Identify which cell holds the provided text, then report its (X, Y) central coordinate. 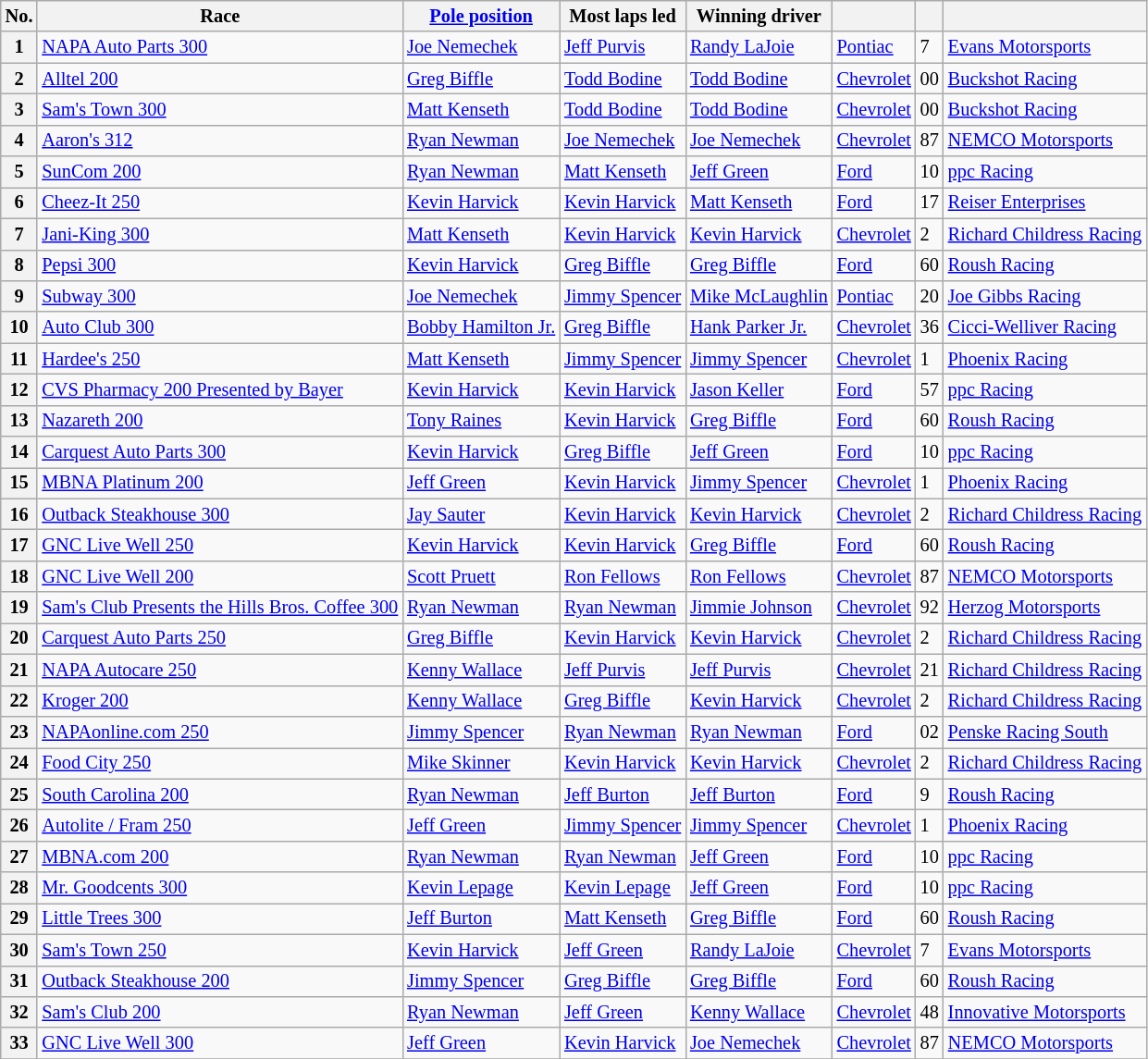
Penske Racing South (1045, 732)
Most laps led (623, 16)
36 (930, 327)
Mike Skinner (481, 763)
26 (19, 825)
NAPAonline.com 250 (220, 732)
NAPA Auto Parts 300 (220, 47)
Jason Keller (759, 389)
NAPA Autocare 250 (220, 670)
Hank Parker Jr. (759, 327)
30 (19, 950)
CVS Pharmacy 200 Presented by Bayer (220, 389)
Subway 300 (220, 296)
5 (19, 172)
Pole position (481, 16)
02 (930, 732)
Pepsi 300 (220, 265)
Aaron's 312 (220, 141)
Alltel 200 (220, 79)
Sam's Club Presents the Hills Bros. Coffee 300 (220, 608)
Outback Steakhouse 300 (220, 514)
31 (19, 981)
GNC Live Well 250 (220, 545)
48 (930, 1012)
92 (930, 608)
MBNA.com 200 (220, 856)
Sam's Town 250 (220, 950)
14 (19, 452)
3 (19, 109)
Hardee's 250 (220, 359)
4 (19, 141)
Food City 250 (220, 763)
33 (19, 1043)
MBNA Platinum 200 (220, 483)
11 (19, 359)
No. (19, 16)
Nazareth 200 (220, 421)
Reiser Enterprises (1045, 203)
Outback Steakhouse 200 (220, 981)
57 (930, 389)
15 (19, 483)
Jimmie Johnson (759, 608)
Innovative Motorsports (1045, 1012)
Winning driver (759, 16)
23 (19, 732)
Bobby Hamilton Jr. (481, 327)
6 (19, 203)
19 (19, 608)
29 (19, 918)
GNC Live Well 300 (220, 1043)
Little Trees 300 (220, 918)
Carquest Auto Parts 300 (220, 452)
Tony Raines (481, 421)
GNC Live Well 200 (220, 576)
13 (19, 421)
Mr. Goodcents 300 (220, 888)
South Carolina 200 (220, 794)
Cicci-Welliver Racing (1045, 327)
8 (19, 265)
Joe Gibbs Racing (1045, 296)
Scott Pruett (481, 576)
25 (19, 794)
22 (19, 701)
24 (19, 763)
Carquest Auto Parts 250 (220, 638)
Sam's Club 200 (220, 1012)
Autolite / Fram 250 (220, 825)
Mike McLaughlin (759, 296)
Race (220, 16)
Cheez-It 250 (220, 203)
Auto Club 300 (220, 327)
Kroger 200 (220, 701)
32 (19, 1012)
SunCom 200 (220, 172)
18 (19, 576)
16 (19, 514)
12 (19, 389)
Jani-King 300 (220, 234)
27 (19, 856)
28 (19, 888)
Sam's Town 300 (220, 109)
Herzog Motorsports (1045, 608)
Jay Sauter (481, 514)
